Capture the cell that displays the provided text and extract its [x, y] central coordinate. 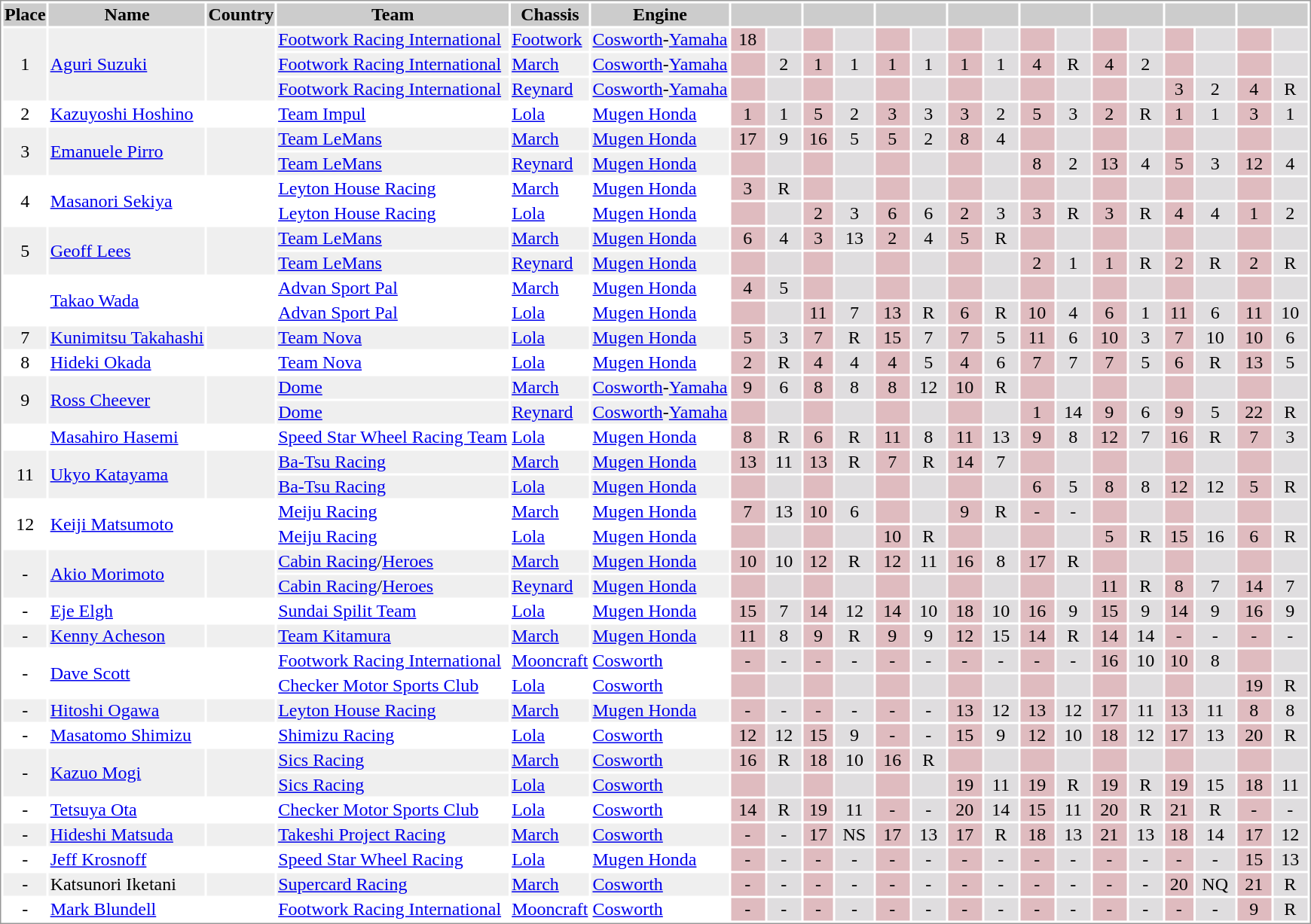
Emanuele Pirro [127, 152]
NQ [1215, 885]
Aguri Suzuki [127, 65]
Eje Elgh [127, 611]
Sundai Spilit Team [393, 611]
Dave Scott [127, 673]
Hideshi Matsuda [127, 835]
Speed Star Wheel Racing [393, 859]
Kazuo Mogi [127, 773]
Kunimitsu Takahashi [127, 338]
Supercard Racing [393, 885]
Team Kitamura [393, 636]
Geoff Lees [127, 252]
Masahiro Hasemi [127, 438]
Team [393, 14]
Katsunori Iketani [127, 885]
Ross Cheever [127, 401]
Kazuyoshi Hoshino [127, 114]
Mark Blundell [127, 909]
Team Impul [393, 114]
Chassis [550, 14]
Hitoshi Ogawa [127, 710]
Hideki Okada [127, 362]
Jeff Krosnoff [127, 859]
Place [25, 14]
Masanori Sekiya [127, 202]
22 [1254, 412]
Takao Wada [127, 301]
Country [241, 14]
Akio Morimoto [127, 574]
Engine [660, 14]
Ukyo Katayama [127, 474]
Masatomo Shimizu [127, 736]
Kenny Acheson [127, 636]
Footwork [550, 40]
Speed Star Wheel Racing Team [393, 438]
NS [854, 835]
Name [127, 14]
Tetsuya Ota [127, 810]
Shimizu Racing [393, 736]
Takeshi Project Racing [393, 835]
Keiji Matsumoto [127, 524]
